Search for the cell housing the specified text and yield its [x, y] center coordinate. 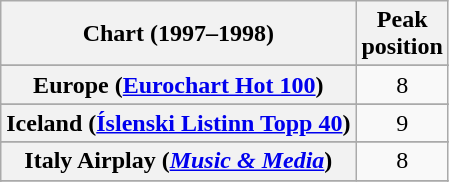
9 [402, 123]
Peakposition [402, 34]
Europe (Eurochart Hot 100) [178, 85]
Iceland (Íslenski Listinn Topp 40) [178, 123]
Italy Airplay (Music & Media) [178, 161]
Chart (1997–1998) [178, 34]
